For the text-containing cell, return its midpoint in [X, Y] coordinate format. 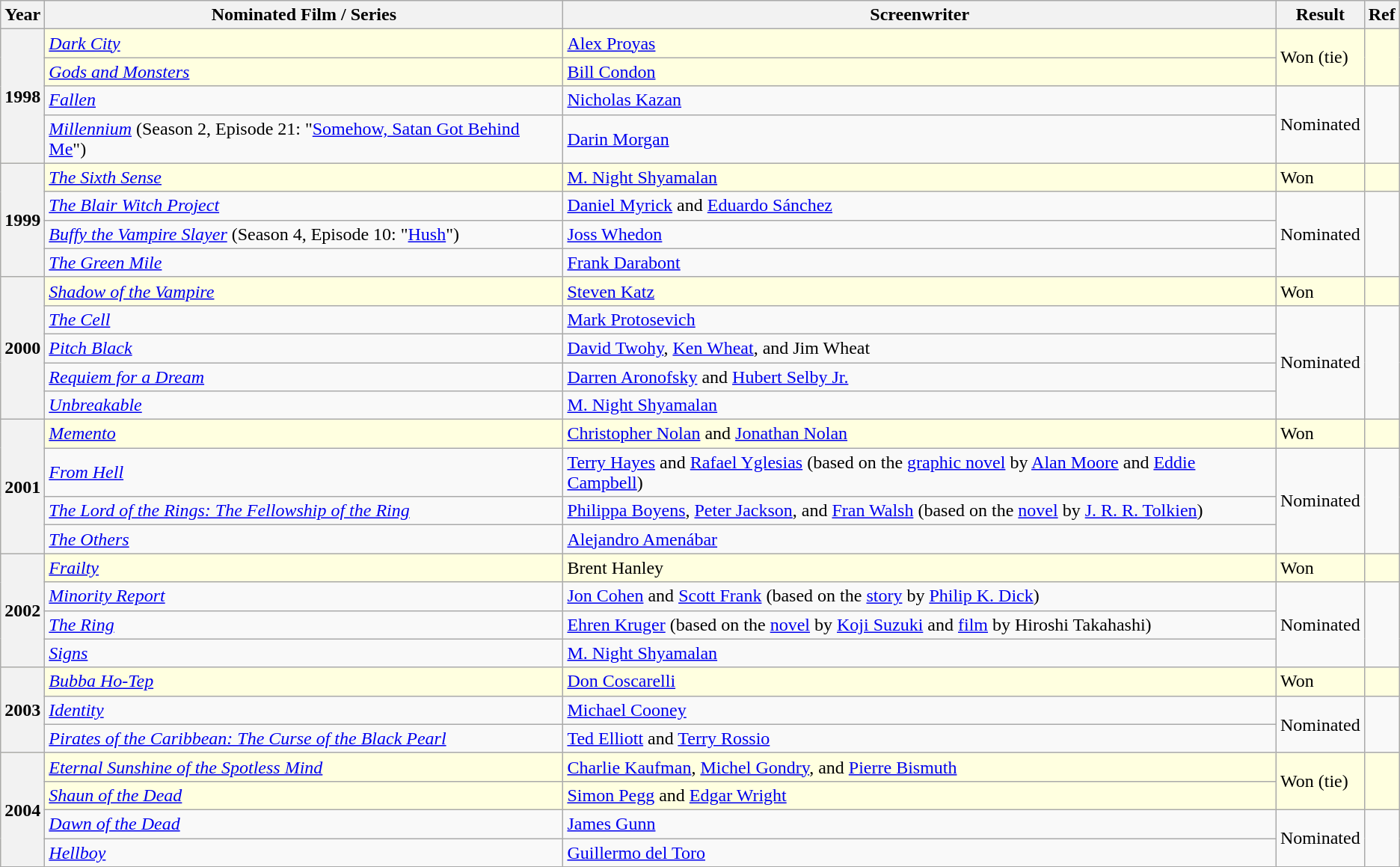
The Others [304, 539]
2000 [22, 348]
David Twohy, Ken Wheat, and Jim Wheat [920, 348]
Don Coscarelli [920, 681]
Shaun of the Dead [304, 795]
The Cell [304, 319]
The Ring [304, 625]
Michael Cooney [920, 710]
Terry Hayes and Rafael Yglesias (based on the graphic novel by Alan Moore and Eddie Campbell) [920, 473]
Frank Darabont [920, 263]
Ehren Kruger (based on the novel by Koji Suzuki and film by Hiroshi Takahashi) [920, 625]
Bubba Ho-Tep [304, 681]
2001 [22, 486]
Pitch Black [304, 348]
From Hell [304, 473]
Memento [304, 434]
Unbreakable [304, 405]
The Lord of the Rings: The Fellowship of the Ring [304, 511]
Mark Protosevich [920, 319]
Shadow of the Vampire [304, 291]
Guillermo del Toro [920, 852]
Frailty [304, 568]
2003 [22, 710]
Millennium (Season 2, Episode 21: "Somehow, Satan Got Behind Me") [304, 139]
Screenwriter [920, 15]
Buffy the Vampire Slayer (Season 4, Episode 10: "Hush") [304, 234]
Simon Pegg and Edgar Wright [920, 795]
The Blair Witch Project [304, 206]
Ref [1382, 15]
Darren Aronofsky and Hubert Selby Jr. [920, 376]
Charlie Kaufman, Michel Gondry, and Pierre Bismuth [920, 767]
Ted Elliott and Terry Rossio [920, 738]
Signs [304, 653]
The Green Mile [304, 263]
Pirates of the Caribbean: The Curse of the Black Pearl [304, 738]
1998 [22, 96]
2004 [22, 809]
Daniel Myrick and Eduardo Sánchez [920, 206]
Nominated Film / Series [304, 15]
The Sixth Sense [304, 177]
Philippa Boyens, Peter Jackson, and Fran Walsh (based on the novel by J. R. R. Tolkien) [920, 511]
Christopher Nolan and Jonathan Nolan [920, 434]
Requiem for a Dream [304, 376]
Minority Report [304, 596]
Steven Katz [920, 291]
Bill Condon [920, 72]
Darin Morgan [920, 139]
Fallen [304, 100]
Brent Hanley [920, 568]
Dark City [304, 43]
Identity [304, 710]
Nicholas Kazan [920, 100]
Year [22, 15]
Jon Cohen and Scott Frank (based on the story by Philip K. Dick) [920, 596]
Dawn of the Dead [304, 824]
Eternal Sunshine of the Spotless Mind [304, 767]
Hellboy [304, 852]
Gods and Monsters [304, 72]
2002 [22, 610]
Joss Whedon [920, 234]
James Gunn [920, 824]
Result [1320, 15]
1999 [22, 220]
Alex Proyas [920, 43]
Alejandro Amenábar [920, 539]
